Locate the cell with the specified text and output its [x, y] center coordinate. 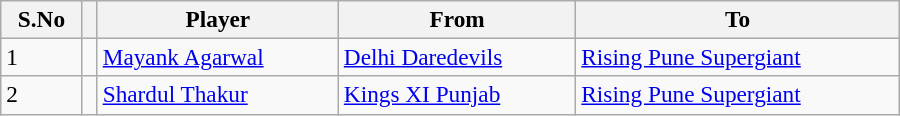
Shardul Thakur [218, 95]
1 [42, 57]
2 [42, 95]
Kings XI Punjab [456, 95]
Player [218, 19]
Delhi Daredevils [456, 57]
Mayank Agarwal [218, 57]
From [456, 19]
S.No [42, 19]
To [738, 19]
